Scan for the cell matching the given text and deliver its [x, y] coordinate at center. 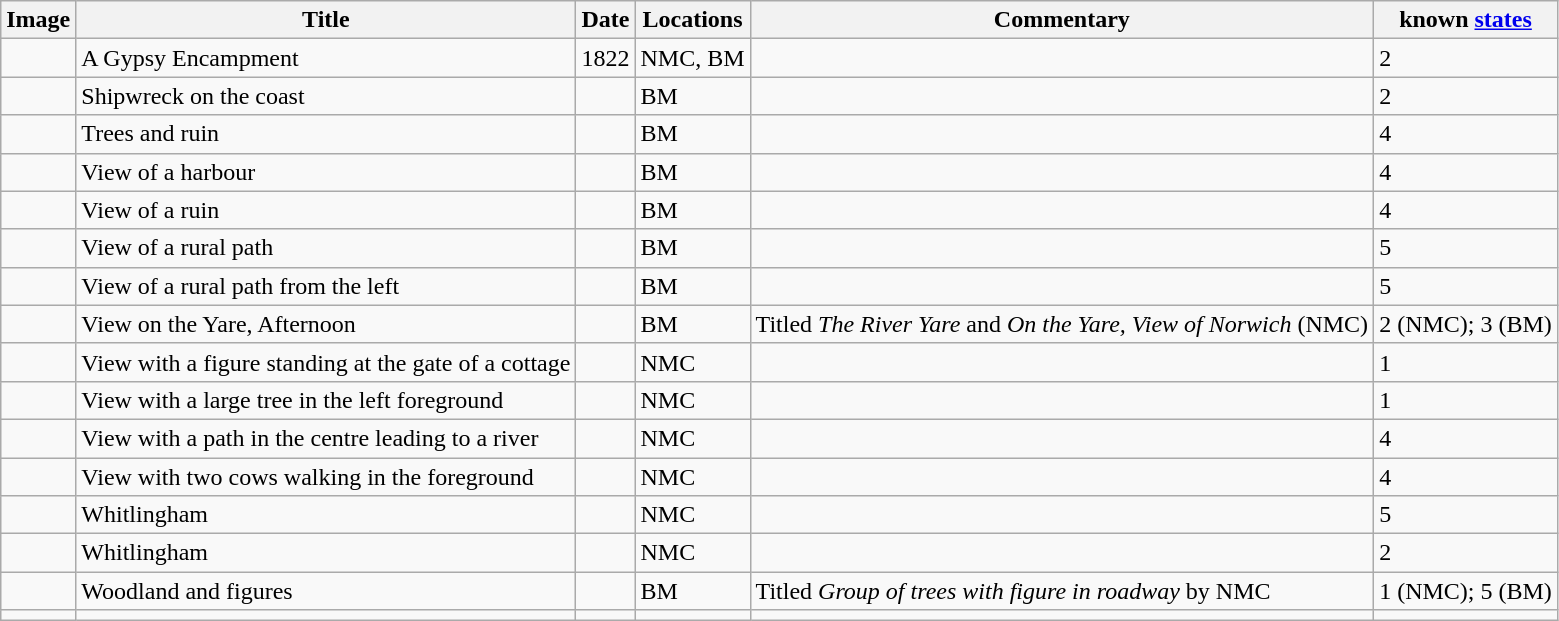
View with two cows walking in the foreground [326, 477]
Trees and ruin [326, 134]
View on the Yare, Afternoon [326, 324]
1 (NMC); 5 (BM) [1466, 591]
A Gypsy Encampment [326, 58]
2 (NMC); 3 (BM) [1466, 324]
Woodland and figures [326, 591]
View of a ruin [326, 210]
View of a rural path [326, 248]
Title [326, 20]
Image [38, 20]
View with a path in the centre leading to a river [326, 438]
Titled The River Yare and On the Yare, View of Norwich (NMC) [1062, 324]
View of a harbour [326, 172]
Locations [692, 20]
1822 [606, 58]
View of a rural path from the left [326, 286]
NMC, BM [692, 58]
Shipwreck on the coast [326, 96]
Titled Group of trees with figure in roadway by NMC [1062, 591]
Commentary [1062, 20]
View with a figure standing at the gate of a cottage [326, 362]
known states [1466, 20]
Date [606, 20]
View with a large tree in the left foreground [326, 400]
